Provide the (x, y) coordinate of the cell's center where the given text is located.  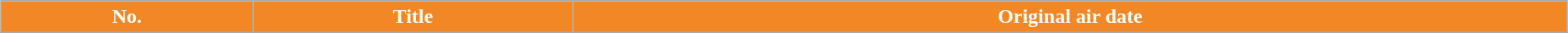
No. (127, 17)
Title (413, 17)
Original air date (1070, 17)
